Scan for the cell matching the given text and deliver its (X, Y) coordinate at center. 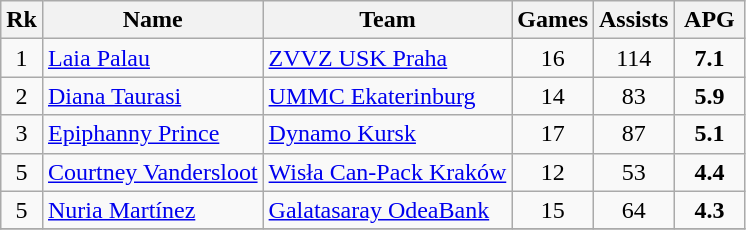
Nuria Martínez (152, 210)
Epiphanny Prince (152, 134)
17 (553, 134)
Assists (634, 20)
114 (634, 58)
14 (553, 96)
Rk (22, 20)
53 (634, 172)
Name (152, 20)
Galatasaray OdeaBank (388, 210)
16 (553, 58)
Dynamo Kursk (388, 134)
5.9 (710, 96)
4.3 (710, 210)
83 (634, 96)
Diana Taurasi (152, 96)
2 (22, 96)
7.1 (710, 58)
APG (710, 20)
1 (22, 58)
Team (388, 20)
15 (553, 210)
UMMC Ekaterinburg (388, 96)
ZVVZ USK Praha (388, 58)
12 (553, 172)
3 (22, 134)
64 (634, 210)
Wisła Can-Pack Kraków (388, 172)
87 (634, 134)
4.4 (710, 172)
Laia Palau (152, 58)
Courtney Vandersloot (152, 172)
5.1 (710, 134)
Games (553, 20)
